Search for the cell housing the specified text and yield its (X, Y) center coordinate. 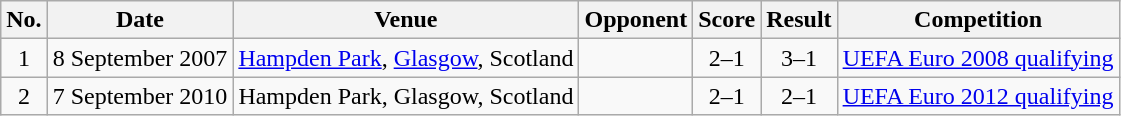
UEFA Euro 2012 qualifying (978, 96)
7 September 2010 (140, 96)
No. (24, 20)
Competition (978, 20)
Venue (406, 20)
3–1 (799, 58)
UEFA Euro 2008 qualifying (978, 58)
8 September 2007 (140, 58)
Result (799, 20)
2 (24, 96)
Opponent (636, 20)
Score (727, 20)
1 (24, 58)
Date (140, 20)
